Locate the cell with the specified text and output its [X, Y] center coordinate. 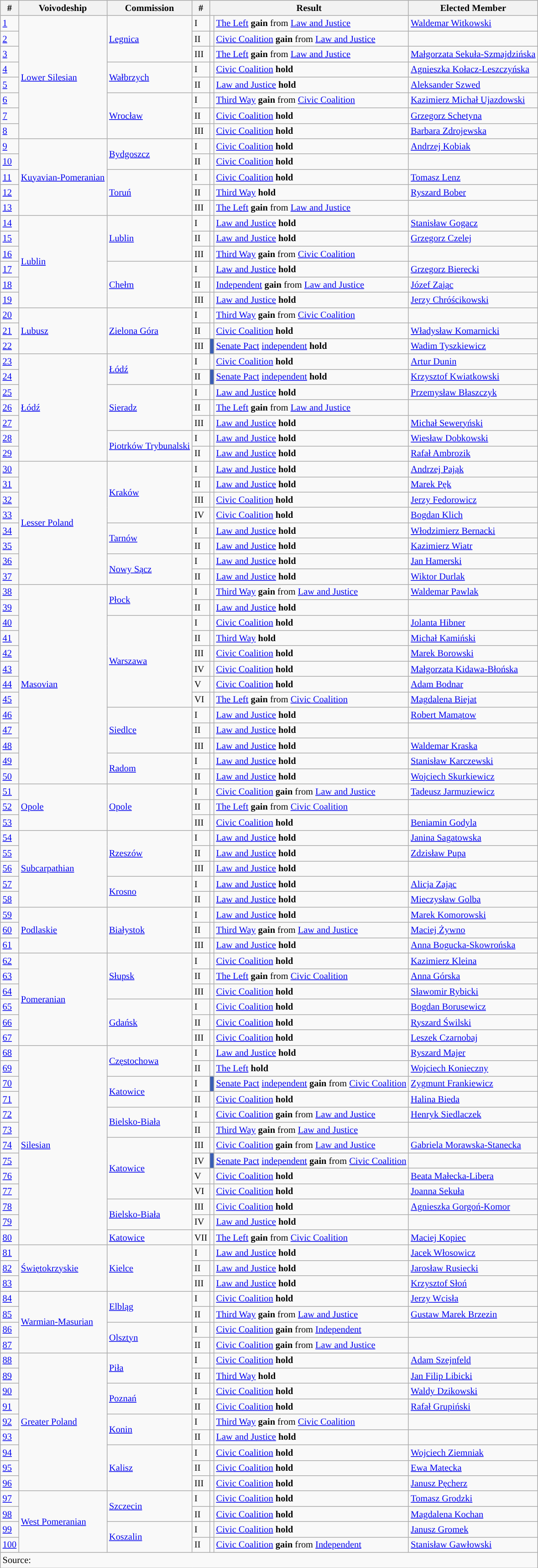
37 [10, 577]
92 [10, 1422]
99 [10, 1529]
Kazimierz Michał Ujazdowski [473, 100]
93 [10, 1437]
29 [10, 453]
98 [10, 1514]
19 [10, 300]
Aleksander Szwed [473, 85]
Kielce [150, 1268]
62 [10, 961]
Ryszard Majer [473, 1053]
Ewa Matecka [473, 1468]
90 [10, 1391]
45 [10, 700]
Maciej Kopiec [473, 1237]
67 [10, 1037]
Subcarpathian [63, 868]
Source: [269, 1560]
Robert Mamątow [473, 715]
43 [10, 669]
Przemysław Błaszczyk [473, 392]
Wojciech Konieczny [473, 1068]
Pomeranian [63, 999]
Jolanta Hibner [473, 623]
Wiktor Durlak [473, 577]
48 [10, 746]
Elbląg [150, 1306]
Wojciech Skurkiewicz [473, 776]
8 [10, 131]
Jarosław Rusiecki [473, 1268]
Podlaskie [63, 930]
Bydgoszcz [150, 153]
Krzysztof Kwiatkowski [473, 377]
4 [10, 69]
71 [10, 1099]
30 [10, 469]
Masovian [63, 684]
Commission [150, 8]
Grzegorz Bierecki [473, 269]
Anna Bogucka-Skowrońska [473, 945]
Barbara Zdrojewska [473, 131]
27 [10, 423]
Krosno [150, 891]
Beata Małecka-Libera [473, 1176]
Jacek Włosowicz [473, 1252]
Lesser Poland [63, 522]
83 [10, 1284]
Magdalena Biejat [473, 700]
Michał Kamiński [473, 638]
39 [10, 607]
Janusz Gromek [473, 1529]
41 [10, 638]
Rzeszów [150, 853]
53 [10, 822]
Zygmunt Frankiewicz [473, 1084]
Henryk Siedlaczek [473, 1115]
Magdalena Kochan [473, 1514]
Michał Seweryński [473, 423]
23 [10, 361]
Kazimierz Wiatr [473, 546]
Gabriela Morawska-Stanecka [473, 1145]
5 [10, 85]
Chełm [150, 284]
The Left hold [311, 1068]
2 [10, 39]
Halina Bieda [473, 1099]
Waldemar Kraska [473, 746]
26 [10, 407]
Grzegorz Schetyna [473, 116]
Olsztyn [150, 1337]
21 [10, 331]
85 [10, 1314]
42 [10, 653]
11 [10, 177]
82 [10, 1268]
91 [10, 1406]
9 [10, 146]
Kalisz [150, 1468]
54 [10, 838]
95 [10, 1468]
Wojciech Ziemniak [473, 1452]
Adam Szejnfeld [473, 1360]
Białystok [150, 930]
94 [10, 1452]
Independent gain from Law and Justice [311, 284]
87 [10, 1345]
14 [10, 223]
Marek Borowski [473, 653]
Beniamin Godyla [473, 822]
Jan Hamerski [473, 561]
Tarnów [150, 538]
Siedlce [150, 731]
66 [10, 1022]
Konin [150, 1429]
Krzysztof Słoń [473, 1284]
Kuyavian-Pomeranian [63, 177]
3 [10, 54]
Maciej Żywno [473, 930]
Wiesław Dobkowski [473, 438]
Waldemar Witkowski [473, 23]
17 [10, 269]
10 [10, 162]
25 [10, 392]
Elected Member [473, 8]
Silesian [63, 1145]
Tomasz Lenz [473, 177]
47 [10, 730]
86 [10, 1330]
Zdzisław Pupa [473, 853]
Stanisław Gawłowski [473, 1545]
7 [10, 116]
Bogdan Klich [473, 515]
Grzegorz Czelej [473, 238]
18 [10, 284]
57 [10, 884]
Jerzy Wcisła [473, 1299]
Agnieszka Kołacz-Leszczyńska [473, 69]
Tadeusz Jarmuziewicz [473, 792]
84 [10, 1299]
Janina Sagatowska [473, 838]
Poznań [150, 1398]
35 [10, 546]
81 [10, 1252]
46 [10, 715]
Nowy Sącz [150, 569]
73 [10, 1130]
56 [10, 868]
Stanisław Karczewski [473, 761]
36 [10, 561]
1 [10, 23]
89 [10, 1376]
Voivodeship [63, 8]
Kraków [150, 492]
Toruń [150, 193]
Jerzy Chróścikowski [473, 300]
61 [10, 945]
Zielona Góra [150, 331]
Jerzy Fedorowicz [473, 500]
72 [10, 1115]
Kazimierz Kleina [473, 961]
Wałbrzych [150, 77]
16 [10, 254]
Result [309, 8]
Częstochowa [150, 1060]
32 [10, 500]
Stanisław Gogacz [473, 223]
Janusz Pęcherz [473, 1483]
Leszek Czarnobaj [473, 1037]
52 [10, 807]
Piła [150, 1368]
58 [10, 899]
Sieradz [150, 407]
Rafał Grupiński [473, 1406]
28 [10, 438]
Andrzej Kobiak [473, 146]
33 [10, 515]
51 [10, 792]
Słupsk [150, 976]
Włodzimierz Bernacki [473, 531]
13 [10, 208]
Wadim Tyszkiewicz [473, 346]
40 [10, 623]
31 [10, 484]
78 [10, 1207]
Płock [150, 599]
Małgorzata Kidawa-Błońska [473, 669]
Marek Pęk [473, 484]
59 [10, 915]
Marek Komorowski [473, 915]
38 [10, 592]
Radom [150, 769]
Ryszard Świlski [473, 1022]
76 [10, 1176]
Lubusz [63, 331]
60 [10, 930]
Małgorzata Sekuła-Szmajdzińska [473, 54]
24 [10, 377]
Andrzej Pająk [473, 469]
74 [10, 1145]
20 [10, 315]
50 [10, 776]
44 [10, 684]
88 [10, 1360]
Warszawa [150, 661]
70 [10, 1084]
34 [10, 531]
22 [10, 346]
Gustaw Marek Brzezin [473, 1314]
64 [10, 991]
Szczecin [150, 1506]
Wrocław [150, 115]
6 [10, 100]
Ryszard Bober [473, 192]
Alicja Zając [473, 884]
Gdańsk [150, 1022]
100 [10, 1545]
68 [10, 1053]
Lower Silesian [63, 77]
Sławomir Rybicki [473, 991]
Warmian-Masurian [63, 1321]
15 [10, 238]
West Pomeranian [63, 1521]
79 [10, 1222]
55 [10, 853]
Jan Filip Libicki [473, 1376]
Agnieszka Gorgoń-Komor [473, 1207]
Rafał Ambrozik [473, 453]
Adam Bodnar [473, 684]
65 [10, 1007]
Anna Górska [473, 976]
Tomasz Grodzki [473, 1499]
69 [10, 1068]
75 [10, 1161]
63 [10, 976]
97 [10, 1499]
96 [10, 1483]
77 [10, 1191]
Świętokrzyskie [63, 1268]
Joanna Sekuła [473, 1191]
49 [10, 761]
Legnica [150, 38]
Władysław Komarnicki [473, 331]
12 [10, 192]
Greater Poland [63, 1422]
80 [10, 1237]
Artur Dunin [473, 361]
Piotrków Trybunalski [150, 446]
Mieczysław Golba [473, 899]
Waldy Dzikowski [473, 1391]
Józef Zając [473, 284]
Koszalin [150, 1537]
VII [201, 1237]
Bogdan Borusewicz [473, 1007]
Waldemar Pawlak [473, 592]
